Identify which cell holds the provided text, then report its (X, Y) central coordinate. 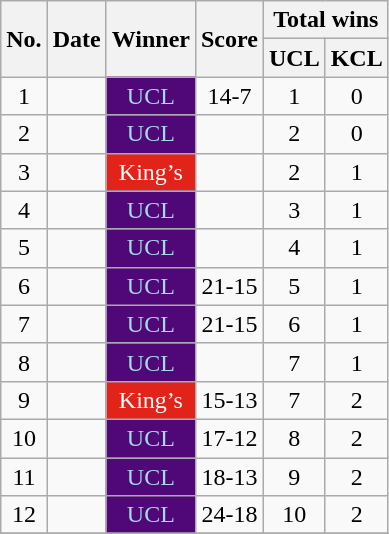
Score (229, 39)
Total wins (326, 20)
18-13 (229, 477)
Winner (150, 39)
14-7 (229, 96)
Date (76, 39)
15-13 (229, 400)
24-18 (229, 515)
12 (24, 515)
17-12 (229, 438)
KCL (356, 58)
No. (24, 39)
11 (24, 477)
